Capture the cell that displays the provided text and extract its (X, Y) central coordinate. 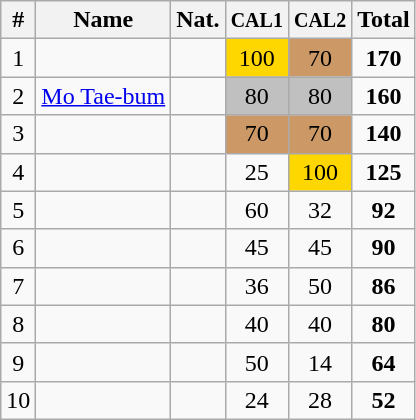
1 (18, 58)
8 (18, 324)
125 (384, 172)
Mo Tae-bum (104, 96)
24 (256, 400)
86 (384, 286)
64 (384, 362)
160 (384, 96)
32 (320, 210)
52 (384, 400)
25 (256, 172)
6 (18, 248)
9 (18, 362)
10 (18, 400)
2 (18, 96)
140 (384, 134)
Name (104, 20)
14 (320, 362)
7 (18, 286)
Nat. (198, 20)
Total (384, 20)
90 (384, 248)
CAL2 (320, 20)
60 (256, 210)
36 (256, 286)
3 (18, 134)
# (18, 20)
170 (384, 58)
28 (320, 400)
4 (18, 172)
5 (18, 210)
CAL1 (256, 20)
92 (384, 210)
